Scan for the cell matching the given text and deliver its [x, y] coordinate at center. 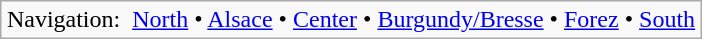
Navigation: North • Alsace • Center • Burgundy/Bresse • Forez • South [350, 20]
